Output the [x, y] coordinate of the center of the cell containing the given text.  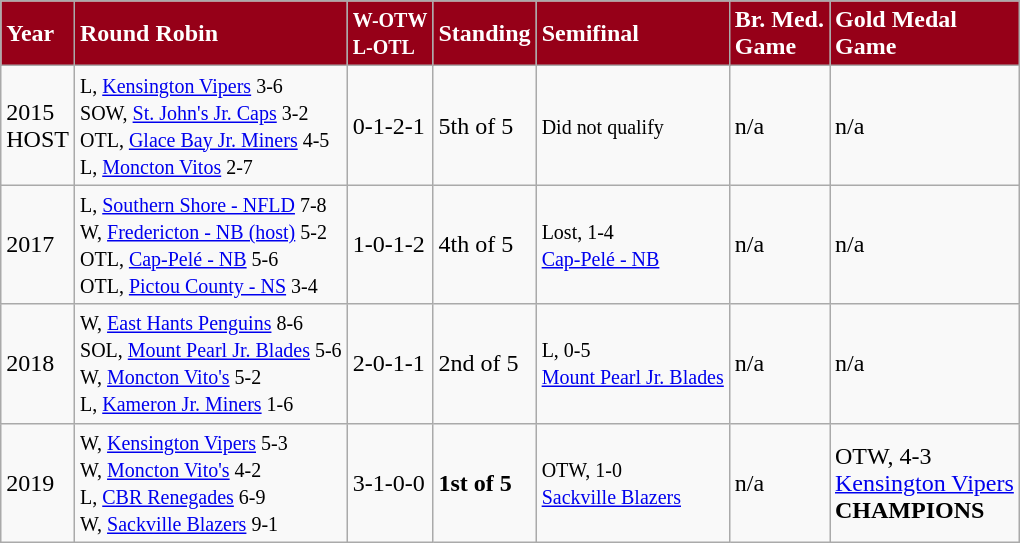
W, East Hants Penguins 8-6SOL, Mount Pearl Jr. Blades 5-6W, Moncton Vito's 5-2L, Kameron Jr. Miners 1-6 [210, 364]
Round Robin [210, 34]
0-1-2-1 [390, 126]
Br. Med.Game [779, 34]
3-1-0-0 [390, 482]
2019 [38, 482]
L, 0-5Mount Pearl Jr. Blades [632, 364]
2017 [38, 244]
Lost, 1-4 Cap-Pelé - NB [632, 244]
2018 [38, 364]
OTW, 4-3Kensington VipersCHAMPIONS [925, 482]
Semifinal [632, 34]
W, Kensington Vipers 5-3W, Moncton Vito's 4-2L, CBR Renegades 6-9W, Sackville Blazers 9-1 [210, 482]
2-0-1-1 [390, 364]
1st of 5 [484, 482]
4th of 5 [484, 244]
1-0-1-2 [390, 244]
Standing [484, 34]
Did not qualify [632, 126]
2015HOST [38, 126]
2nd of 5 [484, 364]
5th of 5 [484, 126]
L, Kensington Vipers 3-6SOW, St. John's Jr. Caps 3-2OTL, Glace Bay Jr. Miners 4-5L, Moncton Vitos 2-7 [210, 126]
OTW, 1-0Sackville Blazers [632, 482]
L, Southern Shore - NFLD 7-8W, Fredericton - NB (host) 5-2OTL, Cap-Pelé - NB 5-6OTL, Pictou County - NS 3-4 [210, 244]
Gold Medal Game [925, 34]
Year [38, 34]
W-OTWL-OTL [390, 34]
